Capture the cell that displays the provided text and extract its [x, y] central coordinate. 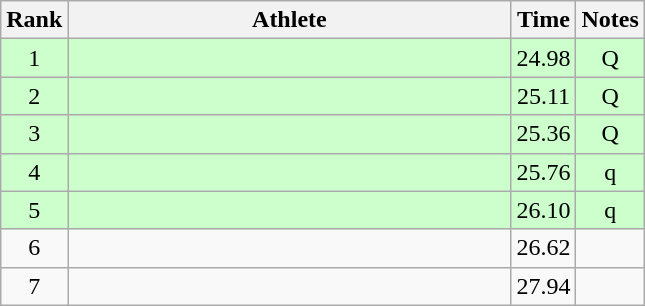
3 [34, 134]
Notes [610, 20]
6 [34, 248]
7 [34, 286]
26.62 [544, 248]
Rank [34, 20]
24.98 [544, 58]
26.10 [544, 210]
1 [34, 58]
25.36 [544, 134]
2 [34, 96]
5 [34, 210]
25.76 [544, 172]
25.11 [544, 96]
4 [34, 172]
Athlete [290, 20]
Time [544, 20]
27.94 [544, 286]
